For the text-containing cell, return its midpoint in (x, y) coordinate format. 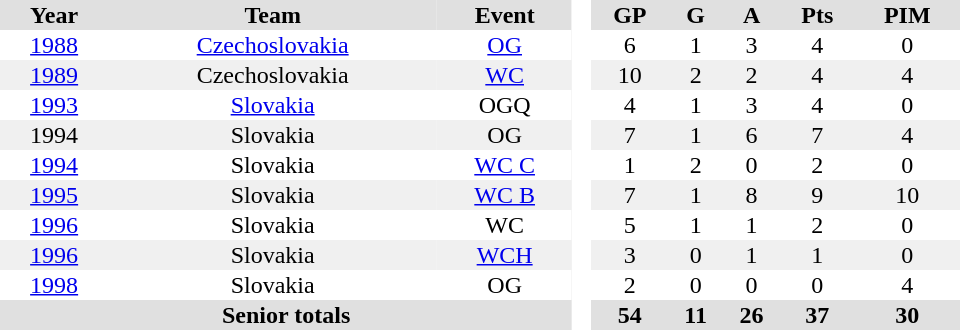
Event (504, 15)
1988 (54, 45)
8 (752, 195)
G (696, 15)
OGQ (504, 105)
Pts (817, 15)
GP (630, 15)
PIM (907, 15)
A (752, 15)
WC B (504, 195)
1998 (54, 285)
WCH (504, 255)
Senior totals (286, 315)
1989 (54, 75)
9 (817, 195)
26 (752, 315)
11 (696, 315)
Year (54, 15)
1993 (54, 105)
1995 (54, 195)
37 (817, 315)
30 (907, 315)
54 (630, 315)
Team (272, 15)
WC C (504, 165)
5 (630, 225)
